For the text-containing cell, return its midpoint in [x, y] coordinate format. 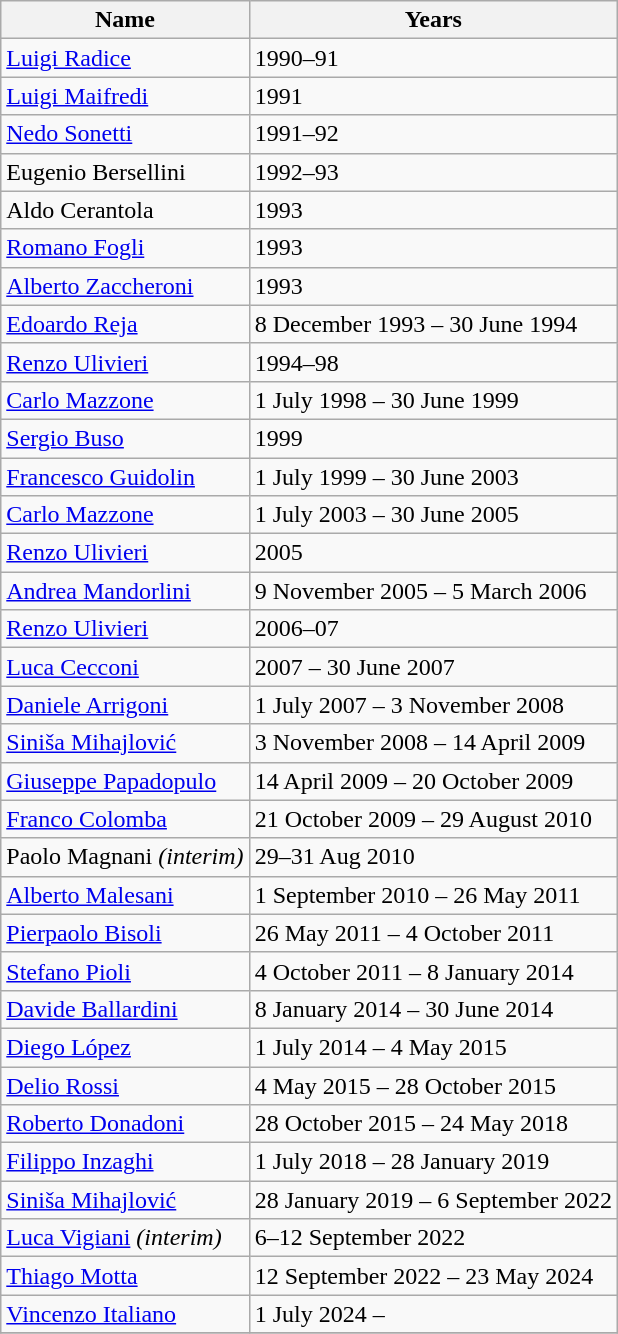
Franco Colomba [125, 819]
2007 – 30 June 2007 [433, 667]
Francesco Guidolin [125, 477]
Romano Fogli [125, 248]
3 November 2008 – 14 April 2009 [433, 743]
1 July 2024 – [433, 1314]
Giuseppe Papadopulo [125, 781]
Delio Rossi [125, 1085]
1 July 2014 – 4 May 2015 [433, 1047]
Pierpaolo Bisoli [125, 933]
1990–91 [433, 58]
29–31 Aug 2010 [433, 857]
4 October 2011 – 8 January 2014 [433, 971]
Davide Ballardini [125, 1009]
1 July 2018 – 28 January 2019 [433, 1162]
Aldo Cerantola [125, 210]
Andrea Mandorlini [125, 591]
1991–92 [433, 134]
Vincenzo Italiano [125, 1314]
Edoardo Reja [125, 324]
2005 [433, 553]
Name [125, 20]
Daniele Arrigoni [125, 705]
1 July 1999 – 30 June 2003 [433, 477]
Nedo Sonetti [125, 134]
21 October 2009 – 29 August 2010 [433, 819]
1991 [433, 96]
28 January 2019 – 6 September 2022 [433, 1200]
Sergio Buso [125, 438]
26 May 2011 – 4 October 2011 [433, 933]
Thiago Motta [125, 1276]
1 July 1998 – 30 June 1999 [433, 400]
Diego López [125, 1047]
Eugenio Bersellini [125, 172]
2006–07 [433, 629]
4 May 2015 – 28 October 2015 [433, 1085]
1999 [433, 438]
9 November 2005 – 5 March 2006 [433, 591]
Luigi Maifredi [125, 96]
Luca Cecconi [125, 667]
1 July 2007 – 3 November 2008 [433, 705]
Stefano Pioli [125, 971]
1 September 2010 – 26 May 2011 [433, 895]
Roberto Donadoni [125, 1124]
8 January 2014 – 30 June 2014 [433, 1009]
1992–93 [433, 172]
1994–98 [433, 362]
12 September 2022 – 23 May 2024 [433, 1276]
Luigi Radice [125, 58]
Alberto Malesani [125, 895]
14 April 2009 – 20 October 2009 [433, 781]
Years [433, 20]
1 July 2003 – 30 June 2005 [433, 515]
8 December 1993 – 30 June 1994 [433, 324]
Alberto Zaccheroni [125, 286]
Filippo Inzaghi [125, 1162]
Paolo Magnani (interim) [125, 857]
Luca Vigiani (interim) [125, 1238]
6–12 September 2022 [433, 1238]
28 October 2015 – 24 May 2018 [433, 1124]
